Provide the [x, y] coordinate of the cell's center where the given text is located.  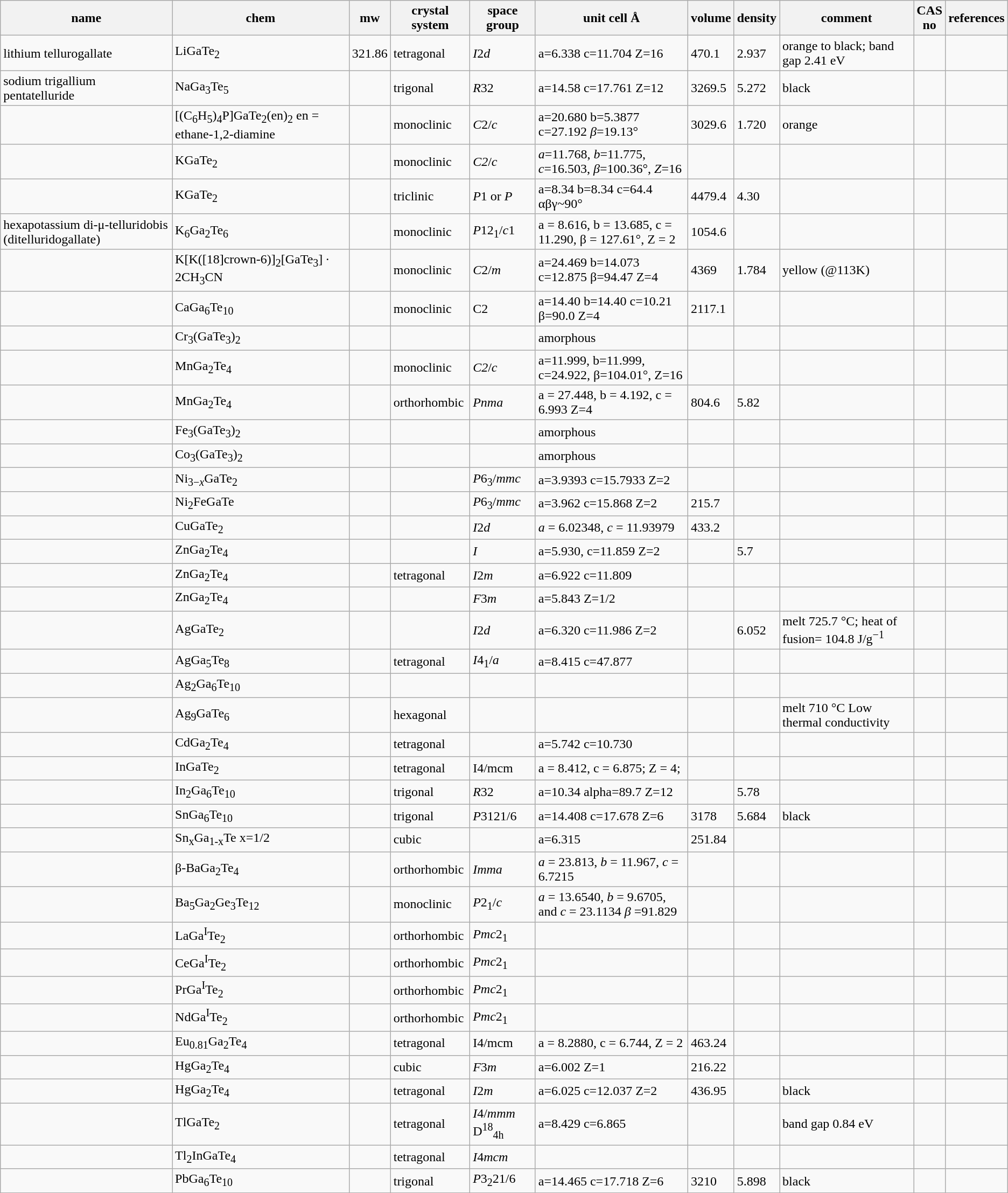
2.937 [757, 53]
melt 725.7 °C; heat of fusion= 104.8 J/g−1 [846, 630]
CaGa6Te10 [261, 308]
references [977, 18]
space group [503, 18]
yellow (@113K) [846, 270]
density [757, 18]
chem [261, 18]
lithium tellurogallate [86, 53]
5.898 [757, 1181]
a=6.315 [612, 840]
3269.5 [711, 88]
1.720 [757, 125]
a=14.58 c=17.761 Z=12 [612, 88]
Ag2Ga6Te10 [261, 685]
3210 [711, 1181]
a = 6.02348, c = 11.93979 [612, 527]
Eu0.81Ga2Te4 [261, 1043]
a=8.34 b=8.34 c=64.4 αβγ~90° [612, 196]
melt 710 °C Low thermal conductivity [846, 715]
K[K([18]crown-6)]2[GaTe3] · 2CH3CN [261, 270]
a = 8.616, b = 13.685, c = 11.290, β = 127.61°, Ζ = 2 [612, 232]
a=20.680 b=5.3877 c=27.192 β=19.13° [612, 125]
4369 [711, 270]
Fe3(GaTe3)2 [261, 432]
804.6 [711, 403]
a=6.338 c=11.704 Z=16 [612, 53]
K6Ga2Te6 [261, 232]
band gap 0.84 eV [846, 1124]
a=11.768, b=11.775, c=16.503, β=100.36°, Z=16 [612, 162]
C2/m [503, 270]
a = 23.813, b = 11.967, c = 6.7215 [612, 869]
P21/c [503, 904]
Co3(GaTe3)2 [261, 456]
a=6.922 c=11.809 [612, 575]
a=6.002 Z=1 [612, 1067]
P3221/6 [503, 1181]
1.784 [757, 270]
hexapotassium di-μ-telluridobis (ditelluridogallate) [86, 232]
mw [369, 18]
3029.6 [711, 125]
Pnma [503, 403]
a=5.843 Z=1/2 [612, 599]
470.1 [711, 53]
In2Ga6Te10 [261, 792]
InGaTe2 [261, 768]
SnGa6Te10 [261, 816]
NaGa3Te5 [261, 88]
a=24.469 b=14.073 c=12.875 β=94.47 Z=4 [612, 270]
a=10.34 alpha=89.7 Z=12 [612, 792]
Imma [503, 869]
CeGaITe2 [261, 963]
a=5.930, c=11.859 Z=2 [612, 551]
name [86, 18]
216.22 [711, 1067]
NdGaITe2 [261, 1018]
2117.1 [711, 308]
463.24 [711, 1043]
Ni3−xGaTe2 [261, 479]
a=8.429 c=6.865 [612, 1124]
PrGaITe2 [261, 990]
5.272 [757, 88]
I4mcm [503, 1157]
volume [711, 18]
triclinic [430, 196]
1054.6 [711, 232]
436.95 [711, 1091]
a=5.742 c=10.730 [612, 744]
C2 [503, 308]
251.84 [711, 840]
Cr3(GaTe3)2 [261, 338]
Tl2InGaTe4 [261, 1157]
a = 13.6540, b = 9.6705, and c = 23.1134 β =91.829 [612, 904]
P1 or P [503, 196]
TlGaTe2 [261, 1124]
a=3.962 c=15.868 Z=2 [612, 504]
hexagonal [430, 715]
a=6.320 c=11.986 Z=2 [612, 630]
P3121/6 [503, 816]
a=8.415 c=47.877 [612, 661]
orange [846, 125]
6.052 [757, 630]
Ag9GaTe6 [261, 715]
β-BaGa2Te4 [261, 869]
[(C6H5)4P]GaTe2(en)2 en = ethane-1,2-diamine [261, 125]
SnxGa1-xTe x=1/2 [261, 840]
a=3.9393 c=15.7933 Z=2 [612, 479]
4.30 [757, 196]
3178 [711, 816]
unit cell Å [612, 18]
5.7 [757, 551]
crystal system [430, 18]
321.86 [369, 53]
Ba5Ga2Ge3Te12 [261, 904]
I41/a [503, 661]
a = 8.412, c = 6.875; Z = 4; [612, 768]
I [503, 551]
PbGa6Te10 [261, 1181]
a = 27.448, b = 4.192, c = 6.993 Z=4 [612, 403]
a=14.40 b=14.40 c=10.21 β=90.0 Z=4 [612, 308]
a = 8.2880, c = 6.744, Z = 2 [612, 1043]
I4/mmm D184h [503, 1124]
5.684 [757, 816]
a=14.465 c=17.718 Z=6 [612, 1181]
sodium trigallium pentatelluride [86, 88]
433.2 [711, 527]
CdGa2Te4 [261, 744]
a=6.025 c=12.037 Z=2 [612, 1091]
AgGaTe2 [261, 630]
CuGaTe2 [261, 527]
Ni2FeGaTe [261, 504]
a=11.999, b=11.999, c=24.922, β=104.01°, Z=16 [612, 367]
AgGa5Te8 [261, 661]
comment [846, 18]
LaGaITe2 [261, 936]
orange to black; band gap 2.41 eV [846, 53]
LiGaTe2 [261, 53]
5.82 [757, 403]
CASno [929, 18]
a=14.408 c=17.678 Z=6 [612, 816]
P121/c1 [503, 232]
4479.4 [711, 196]
215.7 [711, 504]
5.78 [757, 792]
